Find where the given text appears and provide that cell's center as (X, Y) coordinate. 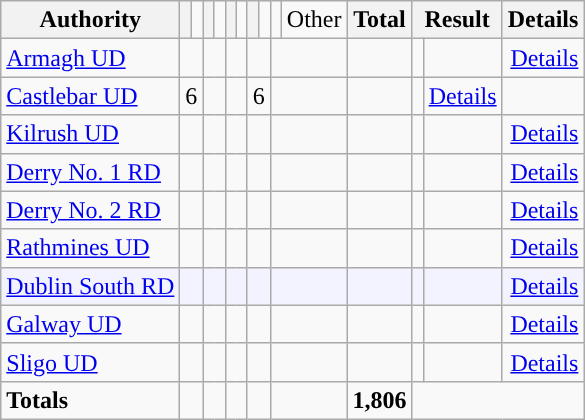
1,806 (380, 400)
Armagh UD (90, 58)
Totals (90, 400)
Dublin South RD (90, 286)
Rathmines UD (90, 248)
Castlebar UD (90, 96)
Kilrush UD (90, 134)
Result (457, 20)
Derry No. 1 RD (90, 172)
Sligo UD (90, 362)
Authority (90, 20)
Derry No. 2 RD (90, 210)
Other (314, 20)
Galway UD (90, 324)
Total (380, 20)
